Extract the [x, y] coordinate from the center of the cell holding the provided text.  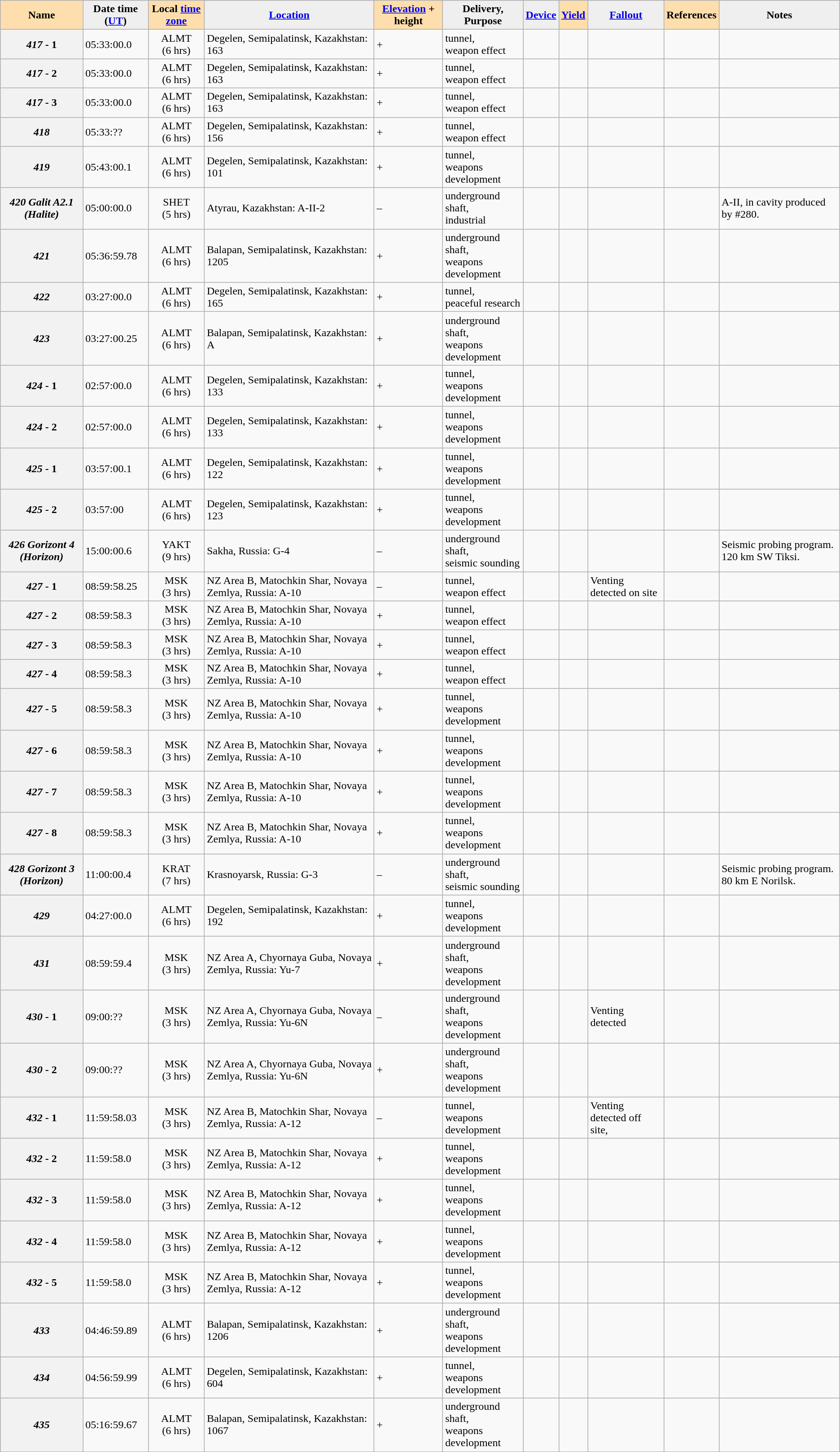
Balapan, Semipalatinsk, Kazakhstan: 1067 [289, 1425]
424 - 2 [42, 427]
428 Gorizont 3 (Horizon) [42, 874]
Balapan, Semipalatinsk, Kazakhstan: A [289, 338]
417 - 1 [42, 44]
Degelen, Semipalatinsk, Kazakhstan: 604 [289, 1377]
03:57:00 [116, 510]
05:00:00.0 [116, 208]
427 - 7 [42, 792]
tunnel,peaceful research [483, 297]
Degelen, Semipalatinsk, Kazakhstan: 101 [289, 167]
420 Galit A2.1 (Halite) [42, 208]
432 - 5 [42, 1283]
03:27:00.25 [116, 338]
432 - 2 [42, 1159]
Degelen, Semipalatinsk, Kazakhstan: 156 [289, 132]
Sakha, Russia: G-4 [289, 551]
Balapan, Semipalatinsk, Kazakhstan: 1205 [289, 256]
Date time (UT) [116, 15]
Degelen, Semipalatinsk, Kazakhstan: 165 [289, 297]
435 [42, 1425]
11:00:00.4 [116, 874]
Yield [573, 15]
Degelen, Semipalatinsk, Kazakhstan: 122 [289, 469]
Degelen, Semipalatinsk, Kazakhstan: 123 [289, 510]
04:27:00.0 [116, 916]
Fallout [626, 15]
Degelen, Semipalatinsk, Kazakhstan: 192 [289, 916]
08:59:58.25 [116, 586]
03:57:00.1 [116, 469]
Atyrau, Kazakhstan: A-II-2 [289, 208]
417 - 3 [42, 102]
423 [42, 338]
432 - 3 [42, 1200]
underground shaft,industrial [483, 208]
05:16:59.67 [116, 1425]
417 - 2 [42, 74]
434 [42, 1377]
430 - 2 [42, 1070]
427 - 4 [42, 674]
429 [42, 916]
419 [42, 167]
04:46:59.89 [116, 1330]
03:27:00.0 [116, 297]
Name [42, 15]
432 - 1 [42, 1118]
422 [42, 297]
Krasnoyarsk, Russia: G-3 [289, 874]
SHET (5 hrs) [176, 208]
424 - 1 [42, 386]
427 - 3 [42, 645]
References [692, 15]
YAKT (9 hrs) [176, 551]
05:43:00.1 [116, 167]
430 - 1 [42, 1016]
427 - 8 [42, 833]
Venting detected on site [626, 586]
Notes [779, 15]
Seismic probing program. 80 km E Norilsk. [779, 874]
Balapan, Semipalatinsk, Kazakhstan: 1206 [289, 1330]
427 - 2 [42, 616]
04:56:59.99 [116, 1377]
421 [42, 256]
NZ Area A, Chyornaya Guba, Novaya Zemlya, Russia: Yu-7 [289, 963]
Venting detected [626, 1016]
08:59:59.4 [116, 963]
A-II, in cavity produced by #280. [779, 208]
425 - 1 [42, 469]
418 [42, 132]
Venting detected off site, [626, 1118]
KRAT (7 hrs) [176, 874]
427 - 1 [42, 586]
431 [42, 963]
05:36:59.78 [116, 256]
Elevation + height [408, 15]
Local time zone [176, 15]
426 Gorizont 4 (Horizon) [42, 551]
432 - 4 [42, 1241]
Delivery, Purpose [483, 15]
05:33:?? [116, 132]
Device [541, 15]
Seismic probing program. 120 km SW Tiksi. [779, 551]
11:59:58.03 [116, 1118]
15:00:00.6 [116, 551]
433 [42, 1330]
427 - 6 [42, 750]
427 - 5 [42, 709]
425 - 2 [42, 510]
Location [289, 15]
